Search for the cell housing the specified text and yield its (X, Y) center coordinate. 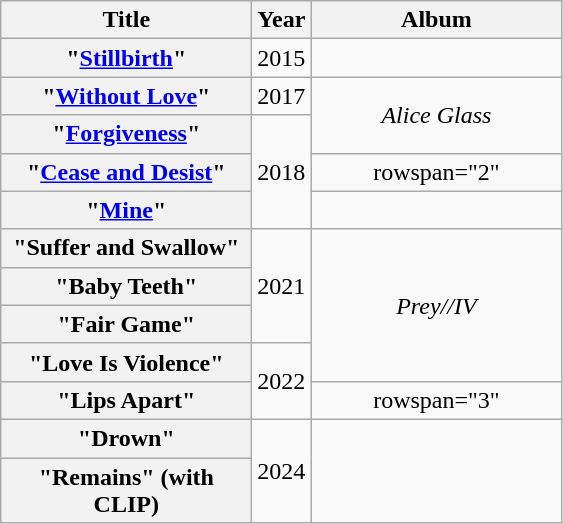
"Drown" (126, 438)
Prey//IV (436, 305)
"Stillbirth" (126, 58)
"Suffer and Swallow" (126, 248)
"Cease and Desist" (126, 172)
2015 (282, 58)
"Forgiveness" (126, 134)
"Fair Game" (126, 324)
"Without Love" (126, 96)
"Remains" (with CLIP) (126, 490)
Album (436, 20)
2017 (282, 96)
Alice Glass (436, 115)
Title (126, 20)
Year (282, 20)
rowspan="3" (436, 400)
2018 (282, 172)
"Baby Teeth" (126, 286)
2022 (282, 381)
2024 (282, 470)
rowspan="2" (436, 172)
"Love Is Violence" (126, 362)
"Mine" (126, 210)
2021 (282, 286)
"Lips Apart" (126, 400)
